Scan for the cell matching the given text and deliver its [x, y] coordinate at center. 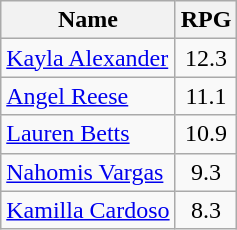
10.9 [206, 134]
Lauren Betts [88, 134]
8.3 [206, 210]
RPG [206, 20]
9.3 [206, 172]
Kayla Alexander [88, 58]
Nahomis Vargas [88, 172]
Name [88, 20]
12.3 [206, 58]
11.1 [206, 96]
Kamilla Cardoso [88, 210]
Angel Reese [88, 96]
